Search for the cell housing the specified text and yield its (x, y) center coordinate. 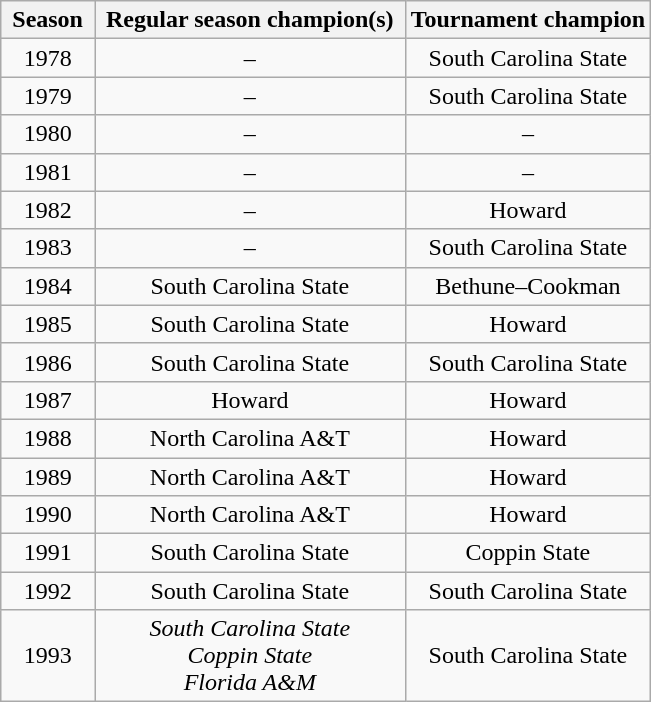
1986 (48, 362)
1989 (48, 477)
1990 (48, 515)
1987 (48, 400)
1984 (48, 286)
Regular season champion(s) (250, 20)
Coppin State (528, 553)
1980 (48, 134)
Bethune–Cookman (528, 286)
1988 (48, 438)
South Carolina StateCoppin StateFlorida A&M (250, 656)
1979 (48, 96)
1978 (48, 58)
1982 (48, 210)
Tournament champion (528, 20)
1985 (48, 324)
1991 (48, 553)
1983 (48, 248)
1993 (48, 656)
1981 (48, 172)
Season (48, 20)
1992 (48, 591)
